Output the [X, Y] coordinate of the center of the cell containing the given text.  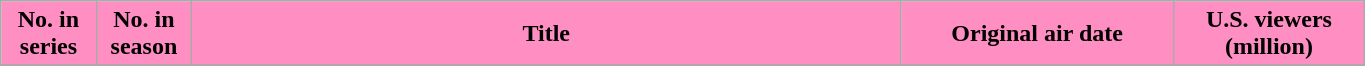
No. inseason [144, 34]
Title [546, 34]
Original air date [1038, 34]
U.S. viewers(million) [1268, 34]
No. inseries [48, 34]
